For the text-containing cell, return its midpoint in [X, Y] coordinate format. 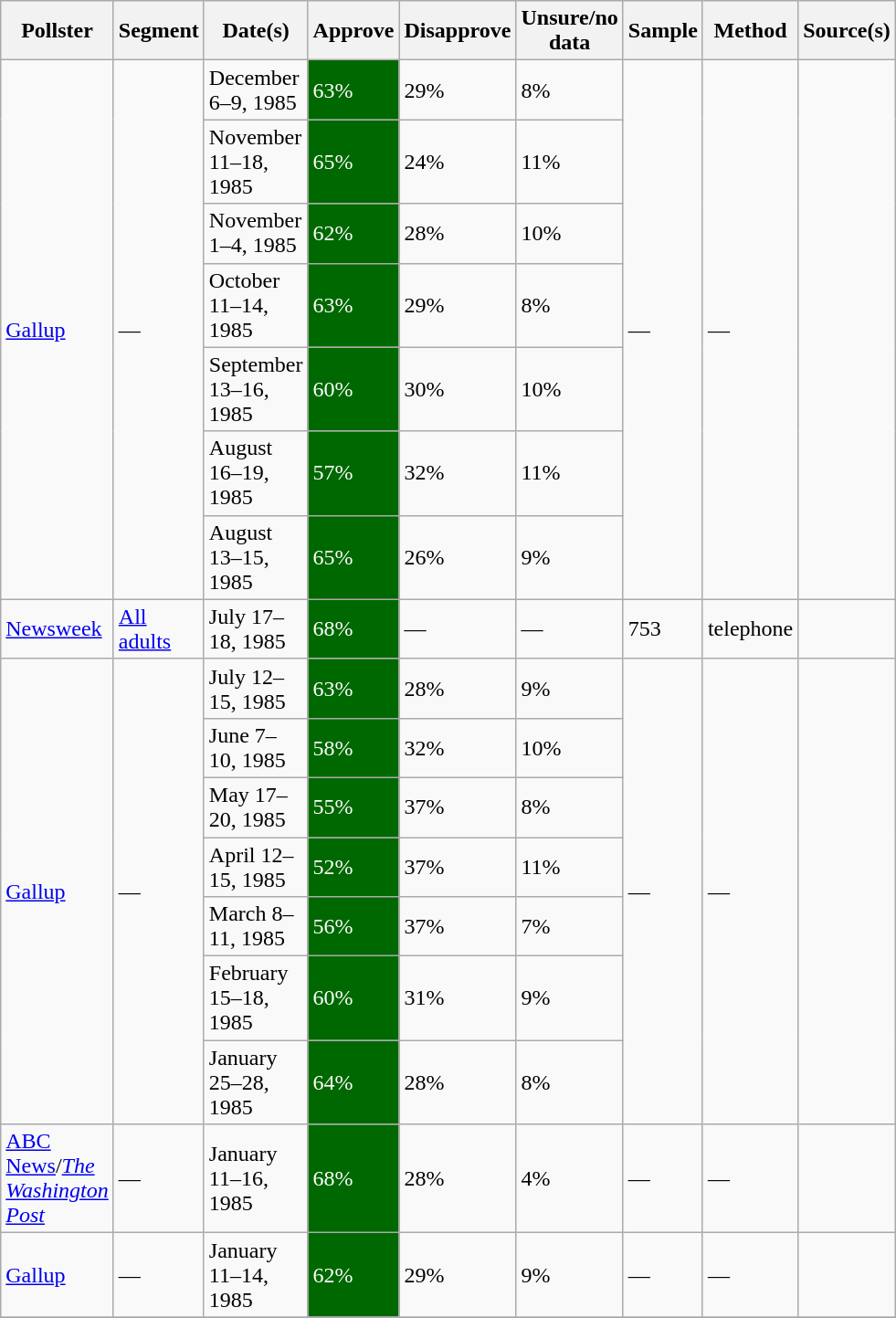
7% [570, 926]
February 15–18, 1985 [256, 998]
August 16–19, 1985 [256, 473]
56% [353, 926]
August 13–15, 1985 [256, 557]
31% [458, 998]
January 25–28, 1985 [256, 1082]
57% [353, 473]
Approve [353, 31]
64% [353, 1082]
58% [353, 747]
September 13–16, 1985 [256, 389]
January 11–16, 1985 [256, 1178]
ABC News/The Washington Post [58, 1178]
December 6–9, 1985 [256, 90]
May 17–20, 1985 [256, 807]
55% [353, 807]
June 7–10, 1985 [256, 747]
Newsweek [58, 628]
October 11–14, 1985 [256, 305]
Segment [159, 31]
November 1–4, 1985 [256, 234]
April 12–15, 1985 [256, 866]
Unsure/no data [570, 31]
July 17–18, 1985 [256, 628]
All adults [159, 628]
24% [458, 162]
telephone [750, 628]
July 12–15, 1985 [256, 689]
Pollster [58, 31]
753 [663, 628]
26% [458, 557]
January 11–14, 1985 [256, 1275]
30% [458, 389]
52% [353, 866]
Sample [663, 31]
Disapprove [458, 31]
4% [570, 1178]
March 8–11, 1985 [256, 926]
Method [750, 31]
November 11–18, 1985 [256, 162]
Date(s) [256, 31]
Source(s) [848, 31]
